Provide the (X, Y) coordinate of the cell's center where the given text is located.  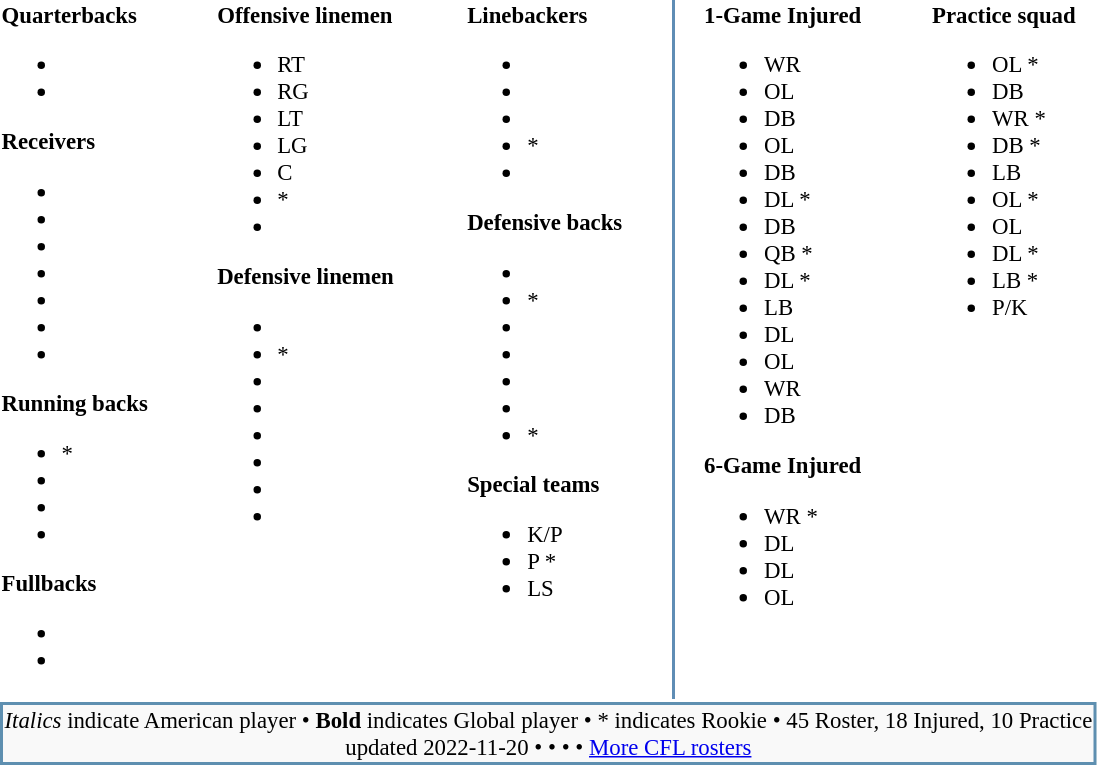
Practice squad OL * DB WR * DB * LB OL * OL DL * LB * P/K (1014, 349)
1-Game Injured WR OL DB OL DB DL * DB QB * DL * LB DL OL WR DB6-Game Injured WR * DL DL OL (794, 349)
QuarterbacksReceiversRunning backs *Fullbacks (84, 349)
Linebackers *Defensive backs * *Special teams K/P P * LS (556, 349)
Offensive linemen RT RG LT LG C *Defensive linemen * (318, 349)
